Determine the (X, Y) coordinate at the center of the cell enclosing the given text.  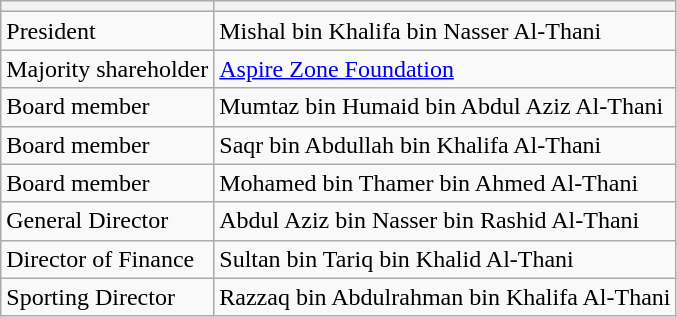
General Director (108, 221)
Saqr bin Abdullah bin Khalifa Al-Thani (445, 145)
Director of Finance (108, 259)
Sporting Director (108, 297)
Aspire Zone Foundation (445, 69)
Abdul Aziz bin Nasser bin Rashid Al-Thani (445, 221)
President (108, 31)
Sultan bin Tariq bin Khalid Al-Thani (445, 259)
Majority shareholder (108, 69)
Mishal bin Khalifa bin Nasser Al-Thani (445, 31)
Mohamed bin Thamer bin Ahmed Al-Thani (445, 183)
Mumtaz bin Humaid bin Abdul Aziz Al-Thani (445, 107)
Razzaq bin Abdulrahman bin Khalifa Al-Thani (445, 297)
